Capture the cell that displays the provided text and extract its (X, Y) central coordinate. 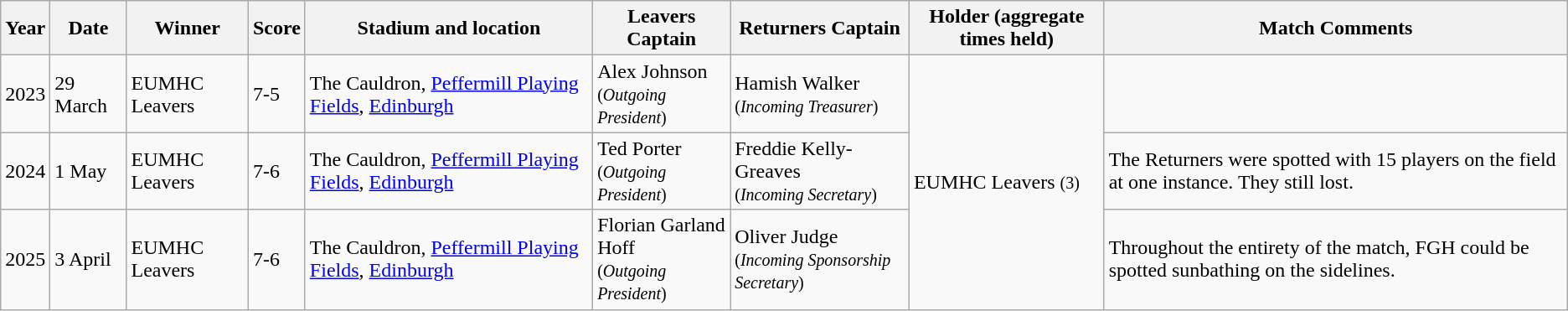
7-5 (276, 94)
2025 (25, 260)
Stadium and location (449, 29)
Ted Porter(Outgoing President) (662, 171)
Year (25, 29)
Florian Garland Hoff(Outgoing President) (662, 260)
Throughout the entirety of the match, FGH could be spotted sunbathing on the sidelines. (1335, 260)
Holder (aggregate times held) (1007, 29)
1 May (89, 171)
Leavers Captain (662, 29)
Score (276, 29)
Oliver Judge(Incoming Sponsorship Secretary) (820, 260)
Date (89, 29)
Freddie Kelly-Greaves(Incoming Secretary) (820, 171)
Hamish Walker(Incoming Treasurer) (820, 94)
Match Comments (1335, 29)
EUMHC Leavers (3) (1007, 183)
Returners Captain (820, 29)
3 April (89, 260)
2023 (25, 94)
Alex Johnson(Outgoing President) (662, 94)
2024 (25, 171)
The Returners were spotted with 15 players on the field at one instance. They still lost. (1335, 171)
Winner (188, 29)
29 March (89, 94)
